Capture the cell that displays the provided text and extract its [x, y] central coordinate. 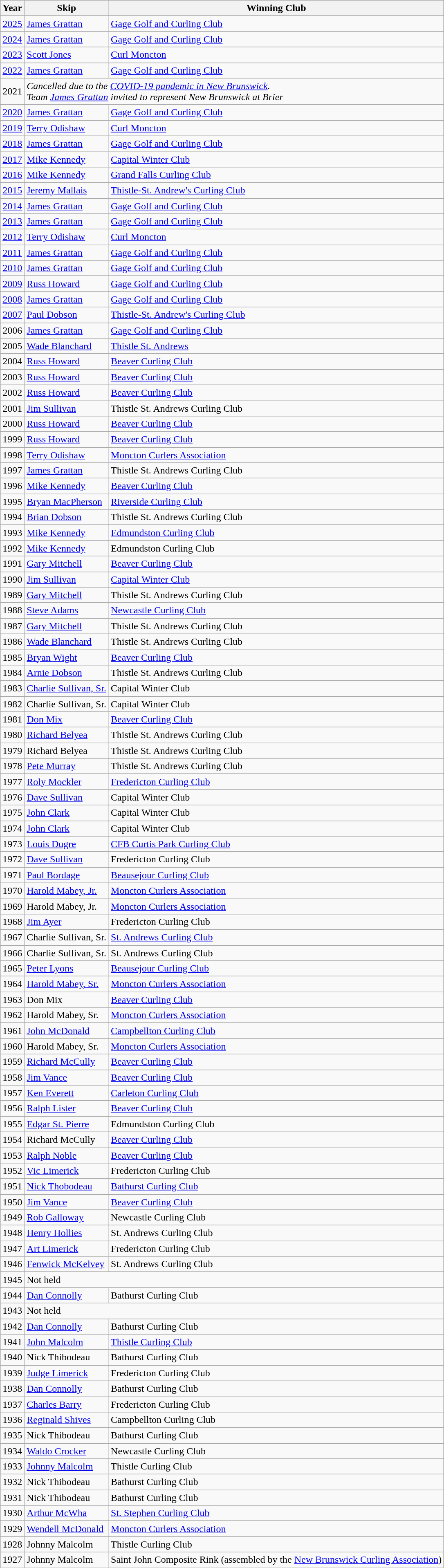
1952 [12, 1171]
1953 [12, 1155]
1950 [12, 1202]
Jim Ayer [67, 922]
Skip [67, 8]
Grand Falls Curling Club [276, 175]
Reginald Shives [67, 1420]
1931 [12, 1498]
1978 [12, 766]
Paul Dobson [67, 315]
2007 [12, 315]
1967 [12, 937]
1995 [12, 502]
1949 [12, 1218]
1932 [12, 1482]
St. Stephen Curling Club [276, 1513]
Rob Galloway [67, 1218]
1958 [12, 1077]
Bryan MacPherson [67, 502]
1968 [12, 922]
Saint John Composite Rink (assembled by the New Brunswick Curling Association) [276, 1560]
2008 [12, 299]
2017 [12, 159]
2011 [12, 253]
2018 [12, 144]
1985 [12, 657]
Carleton Curling Club [276, 1093]
1969 [12, 906]
1929 [12, 1529]
1956 [12, 1108]
1981 [12, 720]
1977 [12, 782]
2025 [12, 24]
1936 [12, 1420]
1976 [12, 797]
2005 [12, 346]
Brian Dobson [67, 517]
1962 [12, 1015]
2022 [12, 70]
1972 [12, 859]
2024 [12, 39]
1980 [12, 735]
1960 [12, 1046]
2015 [12, 190]
2010 [12, 268]
1961 [12, 1031]
Waldo Crocker [67, 1451]
1933 [12, 1467]
2014 [12, 206]
Paul Bordage [67, 875]
Fenwick McKelvey [67, 1264]
1991 [12, 564]
2012 [12, 237]
1999 [12, 439]
CFB Curtis Park Curling Club [276, 844]
1982 [12, 704]
1993 [12, 533]
1951 [12, 1186]
1997 [12, 471]
Louis Dugre [67, 844]
Edgar St. Pierre [67, 1124]
1934 [12, 1451]
1975 [12, 813]
Cancelled due to the COVID-19 pandemic in New Brunswick.Team James Grattan invited to represent New Brunswick at Brier [234, 92]
1966 [12, 953]
1992 [12, 548]
John Malcolm [67, 1342]
1994 [12, 517]
1930 [12, 1513]
1989 [12, 595]
2016 [12, 175]
Jeremy Mallais [67, 190]
2006 [12, 330]
1983 [12, 688]
1928 [12, 1544]
Thistle St. Andrews [276, 346]
1938 [12, 1389]
1940 [12, 1357]
Scott Jones [67, 55]
Pete Murray [67, 766]
2001 [12, 408]
1937 [12, 1404]
1948 [12, 1233]
Vic Limerick [67, 1171]
2004 [12, 361]
2000 [12, 424]
1939 [12, 1373]
2023 [12, 55]
1979 [12, 751]
2002 [12, 393]
1944 [12, 1295]
1935 [12, 1435]
Ralph Lister [67, 1108]
Judge Limerick [67, 1373]
2003 [12, 377]
1998 [12, 455]
Riverside Curling Club [276, 502]
1946 [12, 1264]
2019 [12, 128]
1959 [12, 1062]
1945 [12, 1280]
1942 [12, 1326]
1954 [12, 1140]
Winning Club [276, 8]
1941 [12, 1342]
1943 [12, 1311]
1971 [12, 875]
Peter Lyons [67, 969]
1973 [12, 844]
1986 [12, 642]
Wendell McDonald [67, 1529]
Ken Everett [67, 1093]
Nick Thobodeau [67, 1186]
1927 [12, 1560]
2009 [12, 284]
2021 [12, 92]
Roly Mockler [67, 782]
1987 [12, 626]
1988 [12, 610]
2020 [12, 112]
1957 [12, 1093]
Ralph Noble [67, 1155]
1984 [12, 673]
2013 [12, 222]
Charles Barry [67, 1404]
1955 [12, 1124]
1947 [12, 1249]
Bryan Wight [67, 657]
1996 [12, 486]
Steve Adams [67, 610]
1963 [12, 1000]
Arnie Dobson [67, 673]
Art Limerick [67, 1249]
1964 [12, 984]
1965 [12, 969]
1970 [12, 891]
Year [12, 8]
John McDonald [67, 1031]
Arthur McWha [67, 1513]
1990 [12, 579]
Henry Hollies [67, 1233]
1974 [12, 828]
